Extract the (X, Y) coordinate from the center of the cell holding the provided text.  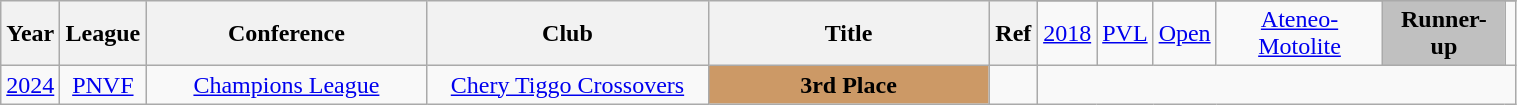
2018 (1068, 34)
Conference (286, 34)
Ateneo-Motolite (1300, 34)
Club (568, 34)
Runner-up (1444, 34)
Ref (1014, 34)
Champions League (286, 85)
Year (30, 34)
Open (1184, 34)
2024 (30, 85)
Chery Tiggo Crossovers (568, 85)
PNVF (103, 85)
Title (848, 34)
League (103, 34)
3rd Place (848, 85)
PVL (1125, 34)
